Scan for the cell matching the given text and deliver its (X, Y) coordinate at center. 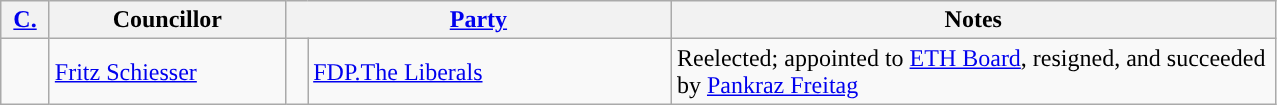
FDP.The Liberals (490, 72)
Reelected; appointed to ETH Board, resigned, and succeeded by Pankraz Freitag (973, 72)
Notes (973, 20)
Fritz Schiesser (167, 72)
Party (478, 20)
Councillor (167, 20)
C. (26, 20)
